From the cell containing the given text, extract its center point as (X, Y) coordinate. 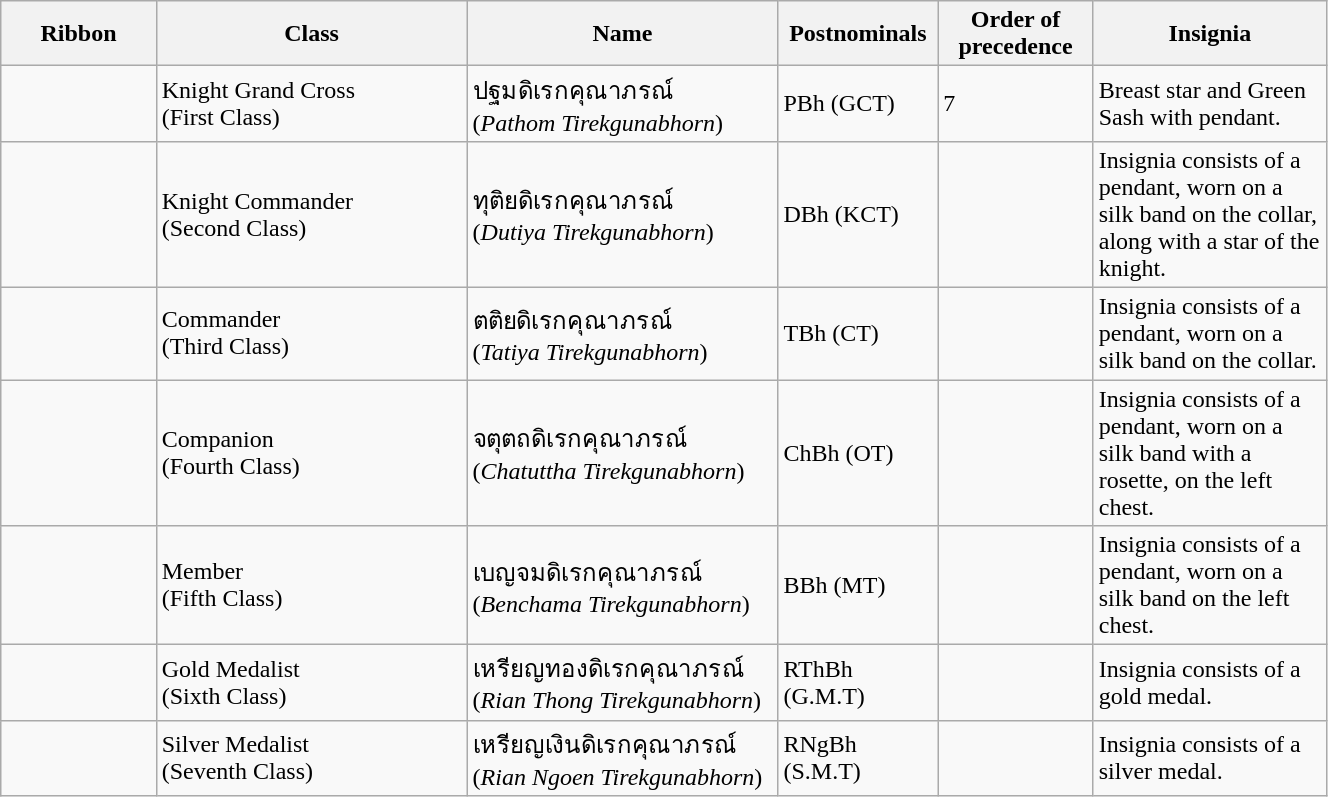
ChBh (OT) (858, 453)
Insignia consists of a pendant, worn on a silk band with a rosette, on the left chest. (1210, 453)
7 (1016, 104)
Name (622, 34)
Insignia (1210, 34)
RThBh (G.M.T) (858, 683)
Knight Grand Cross(First Class) (312, 104)
เหรียญเงินดิเรกคุณาภรณ์(Rian Ngoen Tirekgunabhorn) (622, 758)
TBh (CT) (858, 333)
Order of precedence (1016, 34)
Insignia consists of a silver medal. (1210, 758)
Insignia consists of a pendant, worn on a silk band on the collar, along with a star of the knight. (1210, 214)
Class (312, 34)
Insignia consists of a gold medal. (1210, 683)
DBh (KCT) (858, 214)
Silver Medalist(Seventh Class) (312, 758)
PBh (GCT) (858, 104)
ปฐมดิเรกคุณาภรณ์(Pathom Tirekgunabhorn) (622, 104)
Ribbon (78, 34)
Postnominals (858, 34)
ตติยดิเรกคุณาภรณ์(Tatiya Tirekgunabhorn) (622, 333)
RNgBh (S.M.T) (858, 758)
Member(Fifth Class) (312, 586)
Insignia consists of a pendant, worn on a silk band on the collar. (1210, 333)
Gold Medalist(Sixth Class) (312, 683)
BBh (MT) (858, 586)
เบญจมดิเรกคุณาภรณ์(Benchama Tirekgunabhorn) (622, 586)
เหรียญทองดิเรกคุณาภรณ์ (Rian Thong Tirekgunabhorn) (622, 683)
Breast star and Green Sash with pendant. (1210, 104)
จตุตถดิเรกคุณาภรณ์(Chatuttha Tirekgunabhorn) (622, 453)
Commander(Third Class) (312, 333)
Companion(Fourth Class) (312, 453)
ทุติยดิเรกคุณาภรณ์(Dutiya Tirekgunabhorn) (622, 214)
Knight Commander(Second Class) (312, 214)
Insignia consists of a pendant, worn on a silk band on the left chest. (1210, 586)
